Capture the cell that displays the provided text and extract its (X, Y) central coordinate. 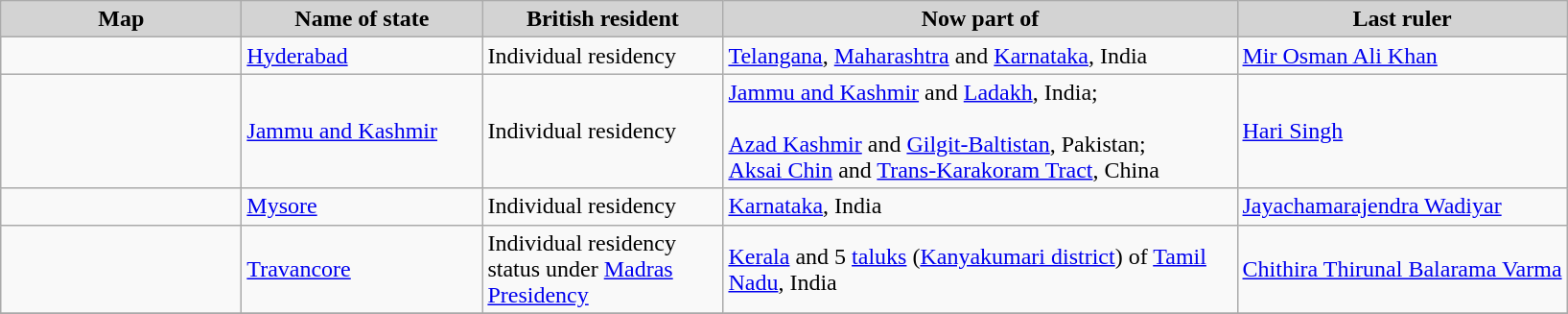
Hyderabad (363, 56)
Mysore (363, 206)
Last ruler (1402, 19)
Map (121, 19)
Mir Osman Ali Khan (1402, 56)
Individual residency status under Madras Presidency (602, 269)
Hari Singh (1402, 131)
Karnataka, India (980, 206)
Now part of (980, 19)
British resident (602, 19)
Travancore (363, 269)
Telangana, Maharashtra and Karnataka, India (980, 56)
Chithira Thirunal Balarama Varma (1402, 269)
Kerala and 5 taluks (Kanyakumari district) of Tamil Nadu, India (980, 269)
Jammu and Kashmir (363, 131)
Name of state (363, 19)
Jammu and Kashmir and Ladakh, India; Azad Kashmir and Gilgit-Baltistan, Pakistan; Aksai Chin and Trans-Karakoram Tract, China (980, 131)
Jayachamarajendra Wadiyar (1402, 206)
